Return the (X, Y) coordinate for the center point of the cell that contains the specified text.  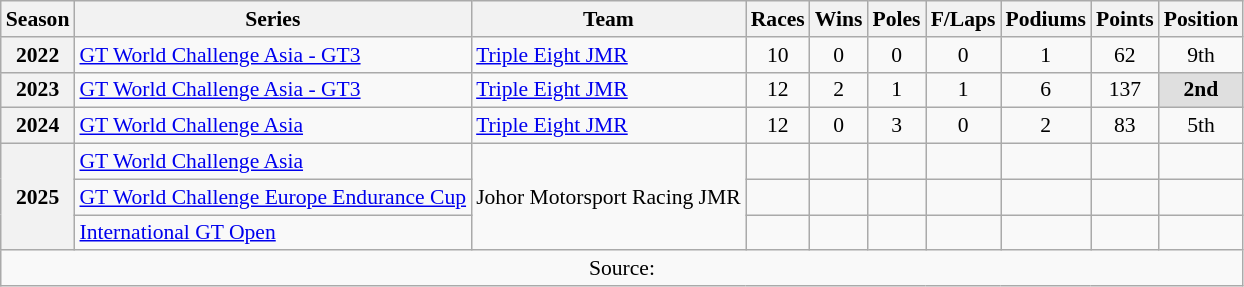
Position (1201, 19)
62 (1125, 55)
GT World Challenge Europe Endurance Cup (272, 197)
Johor Motorsport Racing JMR (608, 198)
2022 (38, 55)
Podiums (1046, 19)
2024 (38, 126)
Season (38, 19)
2023 (38, 90)
Wins (839, 19)
International GT Open (272, 233)
2nd (1201, 90)
3 (896, 126)
Races (778, 19)
Source: (622, 269)
Series (272, 19)
2025 (38, 198)
Points (1125, 19)
Poles (896, 19)
5th (1201, 126)
6 (1046, 90)
83 (1125, 126)
F/Laps (964, 19)
137 (1125, 90)
Team (608, 19)
9th (1201, 55)
10 (778, 55)
